From the cell containing the given text, extract its center point as (X, Y) coordinate. 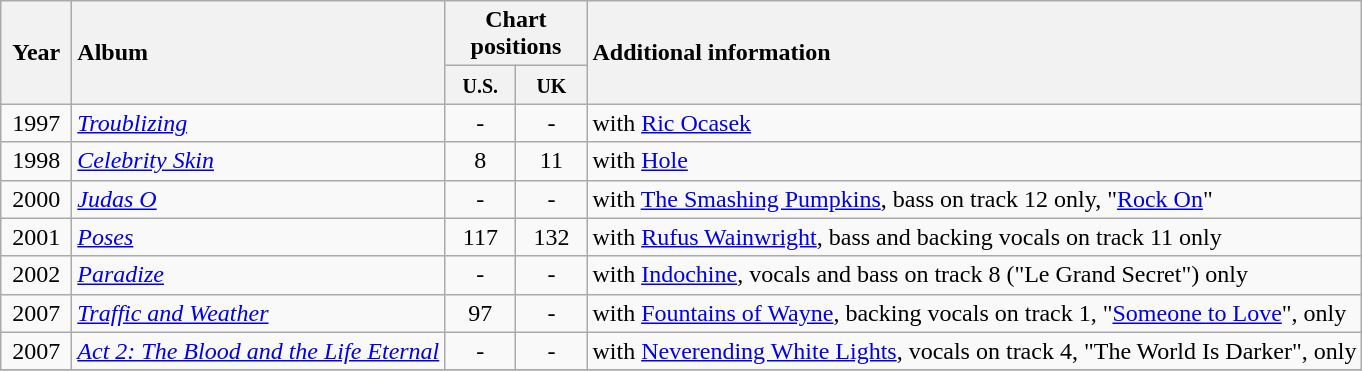
117 (480, 237)
2000 (36, 199)
2002 (36, 275)
Poses (258, 237)
Troublizing (258, 123)
Album (258, 52)
with Indochine, vocals and bass on track 8 ("Le Grand Secret") only (974, 275)
with The Smashing Pumpkins, bass on track 12 only, "Rock On" (974, 199)
UK (552, 85)
Judas O (258, 199)
Paradize (258, 275)
Year (36, 52)
Chart positions (516, 34)
1997 (36, 123)
Celebrity Skin (258, 161)
1998 (36, 161)
U.S. (480, 85)
132 (552, 237)
with Ric Ocasek (974, 123)
97 (480, 313)
Act 2: The Blood and the Life Eternal (258, 351)
with Neverending White Lights, vocals on track 4, "The World Is Darker", only (974, 351)
11 (552, 161)
with Fountains of Wayne, backing vocals on track 1, "Someone to Love", only (974, 313)
2001 (36, 237)
with Rufus Wainwright, bass and backing vocals on track 11 only (974, 237)
8 (480, 161)
Traffic and Weather (258, 313)
with Hole (974, 161)
Additional information (974, 52)
